Provide the (X, Y) coordinate of the cell's center where the given text is located.  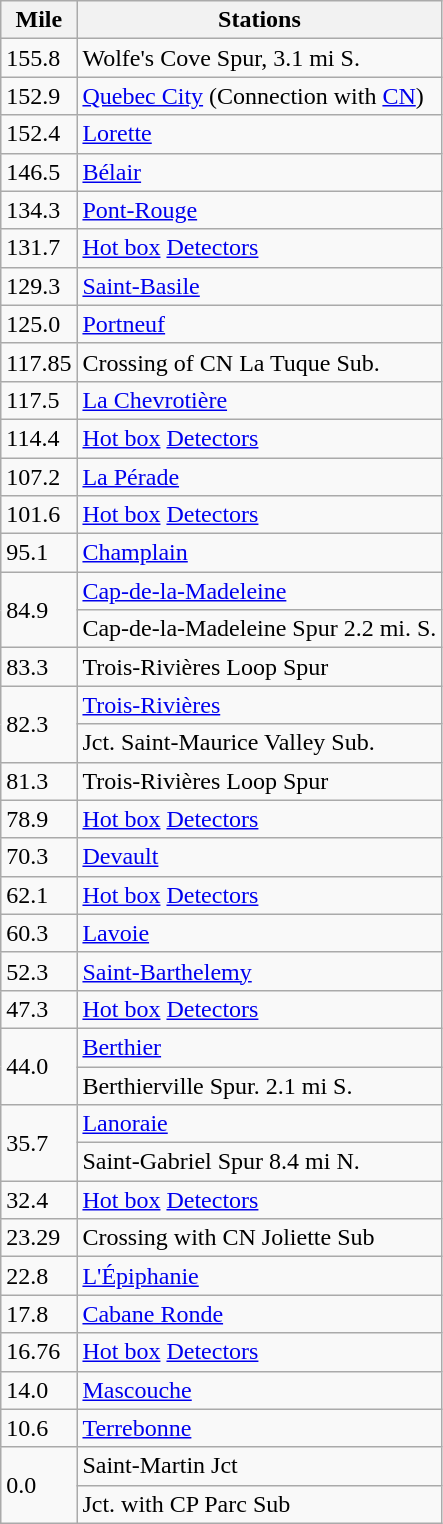
83.3 (39, 667)
Crossing with CN Joliette Sub (260, 1238)
32.4 (39, 1200)
35.7 (39, 1143)
152.4 (39, 134)
Quebec City (Connection with CN) (260, 96)
47.3 (39, 1009)
Cap-de-la-Madeleine (260, 591)
Saint-Basile (260, 286)
17.8 (39, 1314)
Stations (260, 20)
155.8 (39, 58)
Mile (39, 20)
81.3 (39, 781)
84.9 (39, 610)
Lorette (260, 134)
117.85 (39, 362)
131.7 (39, 248)
Jct. with CP Parc Sub (260, 1504)
Crossing of CN La Tuque Sub. (260, 362)
Mascouche (260, 1390)
23.29 (39, 1238)
52.3 (39, 971)
101.6 (39, 515)
62.1 (39, 895)
Berthierville Spur. 2.1 mi S. (260, 1085)
Saint-Gabriel Spur 8.4 mi N. (260, 1162)
Lanoraie (260, 1124)
Lavoie (260, 933)
22.8 (39, 1276)
14.0 (39, 1390)
60.3 (39, 933)
134.3 (39, 210)
Wolfe's Cove Spur, 3.1 mi S. (260, 58)
117.5 (39, 400)
70.3 (39, 857)
Berthier (260, 1047)
107.2 (39, 477)
Devault (260, 857)
0.0 (39, 1485)
Cabane Ronde (260, 1314)
16.76 (39, 1352)
10.6 (39, 1428)
Jct. Saint-Maurice Valley Sub. (260, 743)
L'Épiphanie (260, 1276)
Saint-Barthelemy (260, 971)
82.3 (39, 724)
Saint-Martin Jct (260, 1466)
Bélair (260, 172)
114.4 (39, 438)
Pont-Rouge (260, 210)
95.1 (39, 553)
La Chevrotière (260, 400)
44.0 (39, 1066)
152.9 (39, 96)
La Pérade (260, 477)
Champlain (260, 553)
Terrebonne (260, 1428)
78.9 (39, 819)
Trois-Rivières (260, 705)
125.0 (39, 324)
146.5 (39, 172)
Cap-de-la-Madeleine Spur 2.2 mi. S. (260, 629)
129.3 (39, 286)
Portneuf (260, 324)
